Determine the [X, Y] coordinate at the center of the cell enclosing the given text.  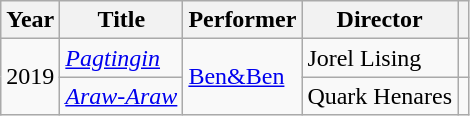
Quark Henares [380, 96]
Pagtingin [122, 58]
Ben&Ben [242, 77]
Title [122, 20]
Year [30, 20]
Araw-Araw [122, 96]
Director [380, 20]
Performer [242, 20]
Jorel Lising [380, 58]
2019 [30, 77]
